Return (x, y) of the center of cell containing provided text 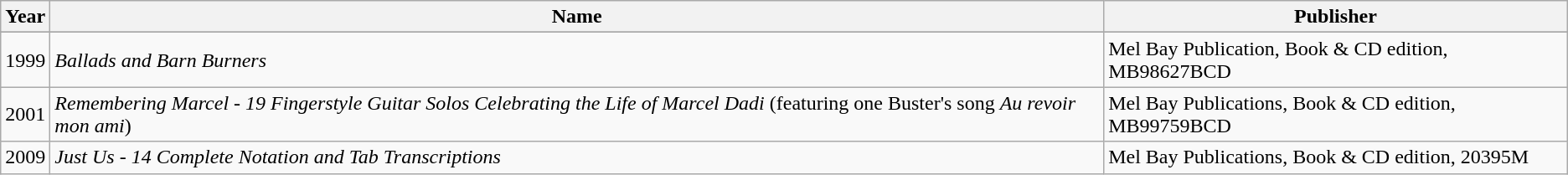
Mel Bay Publication, Book & CD edition, MB98627BCD (1336, 60)
2009 (25, 157)
Year (25, 17)
Ballads and Barn Burners (577, 60)
Publisher (1336, 17)
Mel Bay Publications, Book & CD edition, MB99759BCD (1336, 114)
Just Us - 14 Complete Notation and Tab Transcriptions (577, 157)
1999 (25, 60)
Remembering Marcel - 19 Fingerstyle Guitar Solos Celebrating the Life of Marcel Dadi (featuring one Buster's song Au revoir mon ami) (577, 114)
2001 (25, 114)
Name (577, 17)
Mel Bay Publications, Book & CD edition, 20395M (1336, 157)
